Return (X, Y) of the center of cell containing provided text 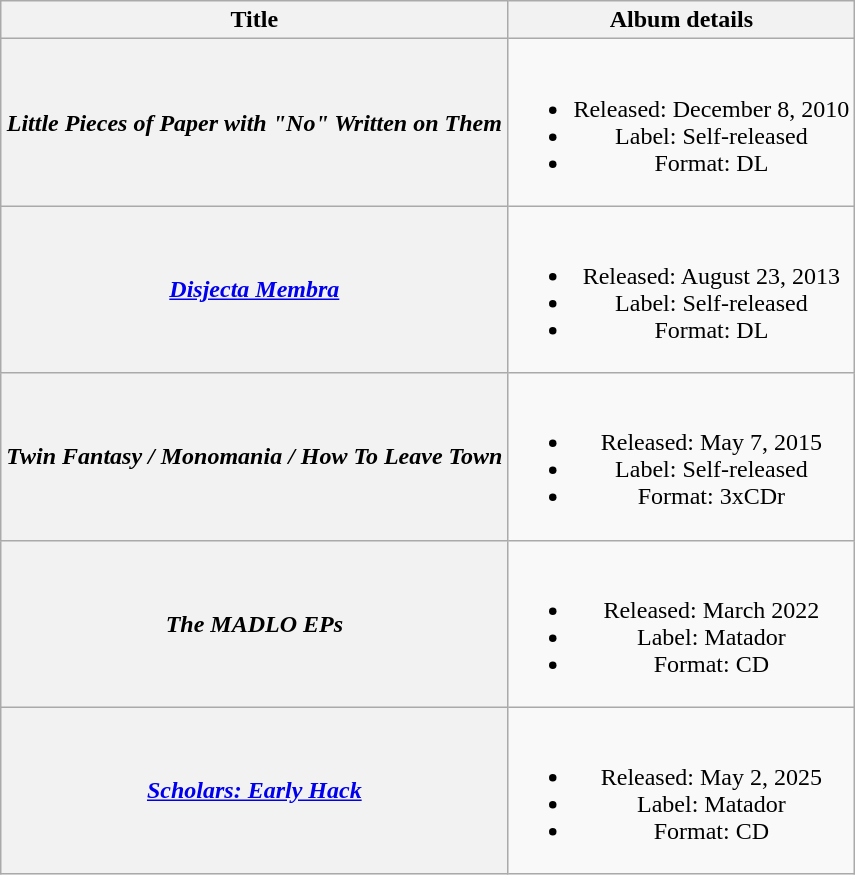
Disjecta Membra (254, 290)
Released: December 8, 2010Label: Self-releasedFormat: DL (682, 122)
The MADLO EPs (254, 624)
Scholars: Early Hack (254, 790)
Released: March 2022Label: Matador Format: CD (682, 624)
Twin Fantasy / Monomania / How To Leave Town (254, 456)
Released: May 7, 2015Label: Self-releasedFormat: 3xCDr (682, 456)
Album details (682, 20)
Released: May 2, 2025Label: MatadorFormat: CD (682, 790)
Little Pieces of Paper with "No" Written on Them (254, 122)
Title (254, 20)
Released: August 23, 2013Label: Self-releasedFormat: DL (682, 290)
